Locate the cell with the specified text and output its (x, y) center coordinate. 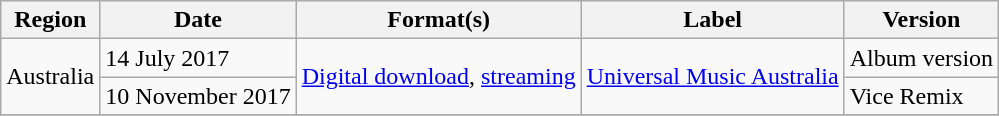
Australia (50, 77)
Version (921, 20)
14 July 2017 (198, 58)
Format(s) (438, 20)
Album version (921, 58)
Date (198, 20)
10 November 2017 (198, 96)
Region (50, 20)
Universal Music Australia (712, 77)
Vice Remix (921, 96)
Label (712, 20)
Digital download, streaming (438, 77)
